Return (X, Y) of the center of cell containing provided text 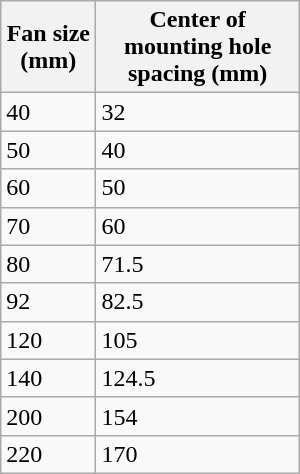
32 (198, 112)
120 (48, 340)
140 (48, 378)
124.5 (198, 378)
220 (48, 454)
Center of mounting hole spacing (mm) (198, 47)
Fan size (mm) (48, 47)
71.5 (198, 264)
170 (198, 454)
92 (48, 302)
80 (48, 264)
200 (48, 416)
154 (198, 416)
70 (48, 226)
105 (198, 340)
82.5 (198, 302)
